Capture the cell that displays the provided text and extract its (x, y) central coordinate. 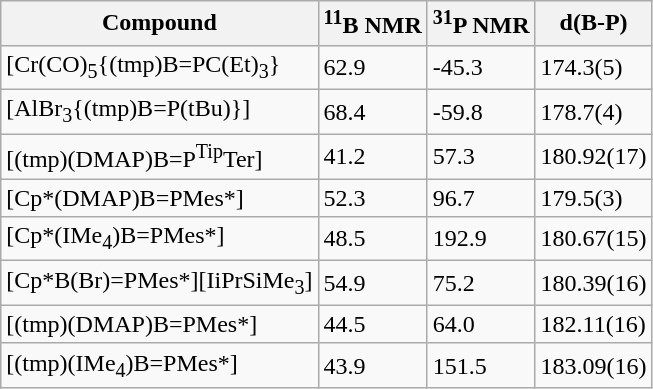
182.11(16) (594, 324)
68.4 (372, 112)
[Cp*(IMe4)B=PMes*] (160, 239)
[Cp*(DMAP)B=PMes*] (160, 198)
75.2 (481, 283)
[(tmp)(DMAP)B=PMes*] (160, 324)
31P NMR (481, 24)
174.3(5) (594, 67)
Compound (160, 24)
54.9 (372, 283)
-59.8 (481, 112)
96.7 (481, 198)
-45.3 (481, 67)
180.39(16) (594, 283)
[AlBr3{(tmp)B=P(tBu)}] (160, 112)
62.9 (372, 67)
[(tmp)(DMAP)B=PTipTer] (160, 156)
183.09(16) (594, 365)
48.5 (372, 239)
11B NMR (372, 24)
[Cr(CO)5{(tmp)B=PC(Et)3} (160, 67)
52.3 (372, 198)
43.9 (372, 365)
178.7(4) (594, 112)
151.5 (481, 365)
179.5(3) (594, 198)
64.0 (481, 324)
44.5 (372, 324)
180.67(15) (594, 239)
41.2 (372, 156)
[(tmp)(IMe4)B=PMes*] (160, 365)
192.9 (481, 239)
57.3 (481, 156)
[Cp*B(Br)=PMes*][IiPrSiMe3] (160, 283)
d(B-P) (594, 24)
180.92(17) (594, 156)
